Output the [x, y] coordinate of the center of the cell containing the given text.  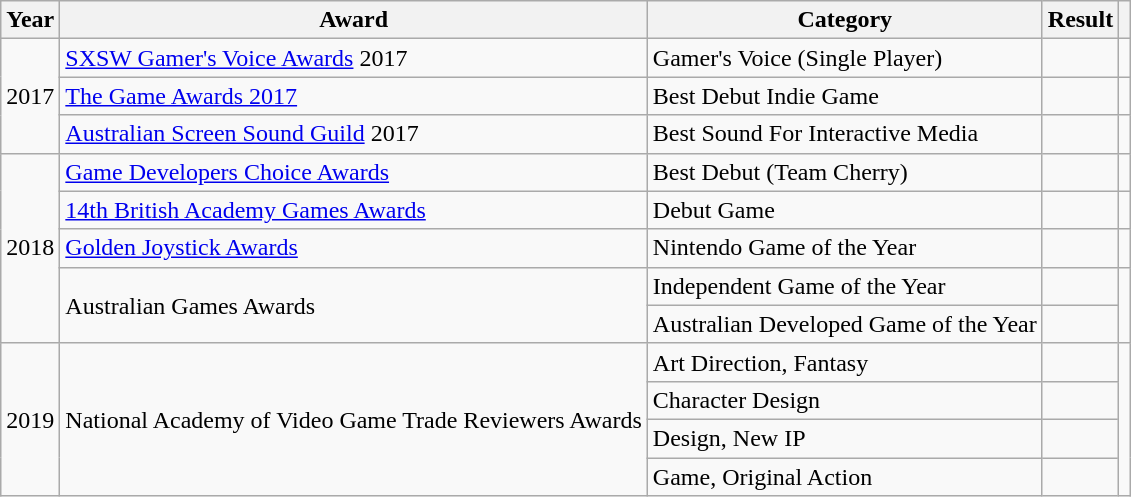
Result [1080, 20]
Game, Original Action [844, 477]
Character Design [844, 400]
Independent Game of the Year [844, 286]
2017 [30, 96]
Year [30, 20]
2018 [30, 248]
Gamer's Voice (Single Player) [844, 58]
Design, New IP [844, 438]
Award [354, 20]
Nintendo Game of the Year [844, 248]
Game Developers Choice Awards [354, 172]
Best Debut (Team Cherry) [844, 172]
Debut Game [844, 210]
Art Direction, Fantasy [844, 362]
2019 [30, 419]
14th British Academy Games Awards [354, 210]
Best Debut Indie Game [844, 96]
SXSW Gamer's Voice Awards 2017 [354, 58]
Best Sound For Interactive Media [844, 134]
The Game Awards 2017 [354, 96]
National Academy of Video Game Trade Reviewers Awards [354, 419]
Australian Screen Sound Guild 2017 [354, 134]
Australian Games Awards [354, 305]
Category [844, 20]
Golden Joystick Awards [354, 248]
Australian Developed Game of the Year [844, 324]
